Detect which cell encompasses the target text, then output its (x, y) center coordinate. 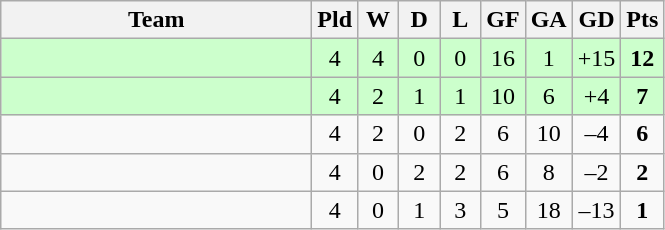
3 (460, 210)
5 (503, 210)
8 (548, 172)
GF (503, 20)
GD (596, 20)
+15 (596, 58)
W (378, 20)
L (460, 20)
–4 (596, 134)
18 (548, 210)
D (420, 20)
GA (548, 20)
Team (156, 20)
7 (642, 96)
Pld (335, 20)
–2 (596, 172)
16 (503, 58)
12 (642, 58)
+4 (596, 96)
–13 (596, 210)
Pts (642, 20)
